Return [x, y] of the center of cell containing provided text 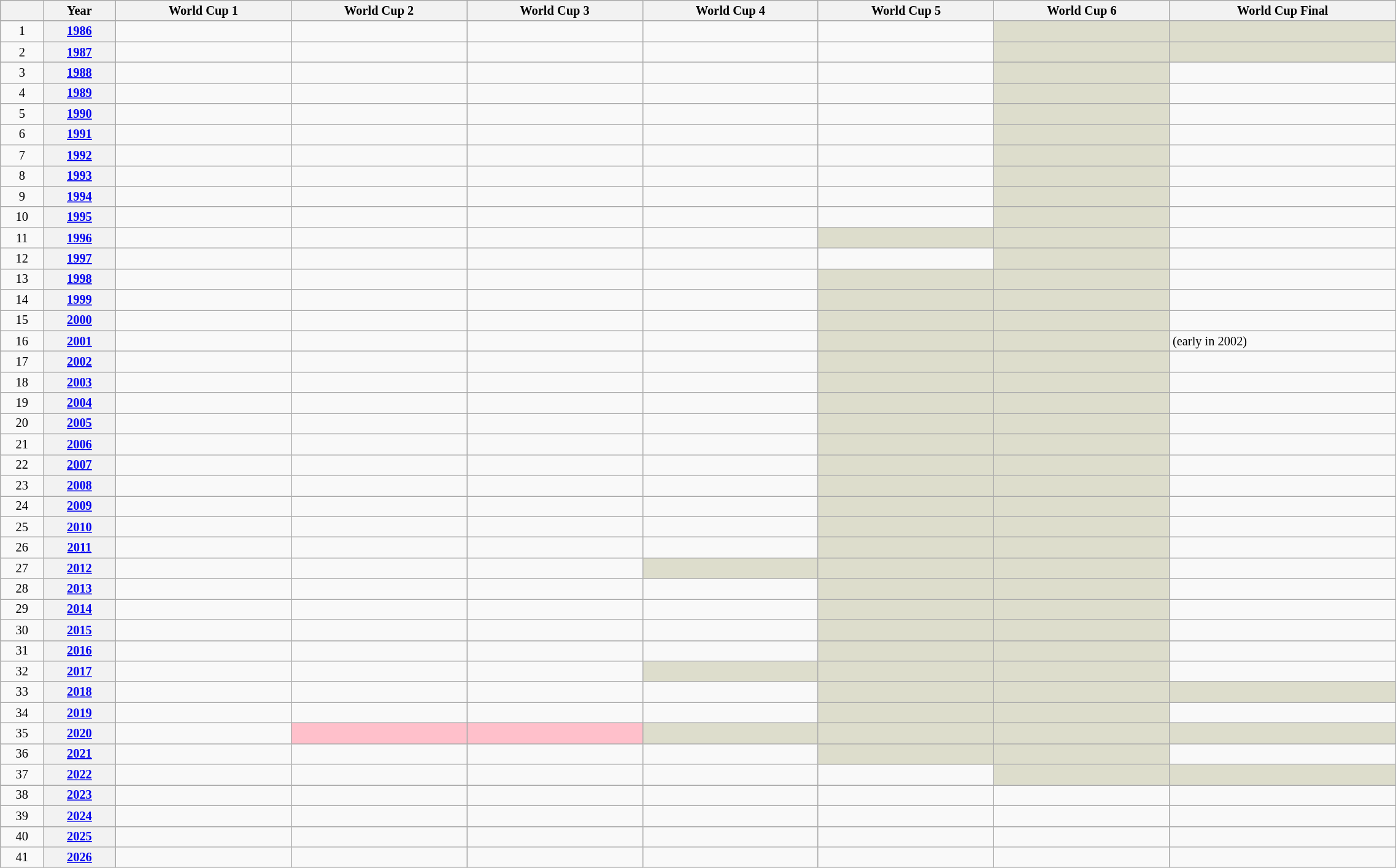
12 [22, 258]
19 [22, 403]
5 [22, 114]
7 [22, 155]
2010 [80, 527]
23 [22, 485]
2025 [80, 837]
21 [22, 444]
World Cup 5 [906, 10]
World Cup 1 [203, 10]
2014 [80, 609]
2011 [80, 547]
2007 [80, 465]
25 [22, 527]
29 [22, 609]
World Cup 3 [555, 10]
1988 [80, 72]
35 [22, 733]
2026 [80, 857]
1999 [80, 300]
20 [22, 423]
1991 [80, 134]
32 [22, 671]
1995 [80, 217]
10 [22, 217]
2008 [80, 485]
3 [22, 72]
(early in 2002) [1282, 341]
2005 [80, 423]
8 [22, 176]
22 [22, 465]
1989 [80, 93]
34 [22, 713]
36 [22, 754]
18 [22, 382]
14 [22, 300]
2018 [80, 692]
2006 [80, 444]
1998 [80, 279]
1990 [80, 114]
1996 [80, 238]
2022 [80, 775]
31 [22, 651]
38 [22, 795]
1987 [80, 52]
2023 [80, 795]
2021 [80, 754]
2024 [80, 816]
World Cup Final [1282, 10]
30 [22, 630]
37 [22, 775]
24 [22, 506]
Year [80, 10]
4 [22, 93]
World Cup 4 [730, 10]
World Cup 6 [1082, 10]
2012 [80, 568]
9 [22, 196]
26 [22, 547]
1992 [80, 155]
39 [22, 816]
2017 [80, 671]
2013 [80, 589]
2004 [80, 403]
11 [22, 238]
13 [22, 279]
17 [22, 361]
1986 [80, 31]
2019 [80, 713]
2015 [80, 630]
World Cup 2 [379, 10]
28 [22, 589]
2003 [80, 382]
2020 [80, 733]
2016 [80, 651]
27 [22, 568]
1993 [80, 176]
2002 [80, 361]
40 [22, 837]
2009 [80, 506]
1 [22, 31]
2001 [80, 341]
16 [22, 341]
1997 [80, 258]
1994 [80, 196]
15 [22, 320]
2000 [80, 320]
33 [22, 692]
41 [22, 857]
6 [22, 134]
2 [22, 52]
